Scan for the cell matching the given text and deliver its [x, y] coordinate at center. 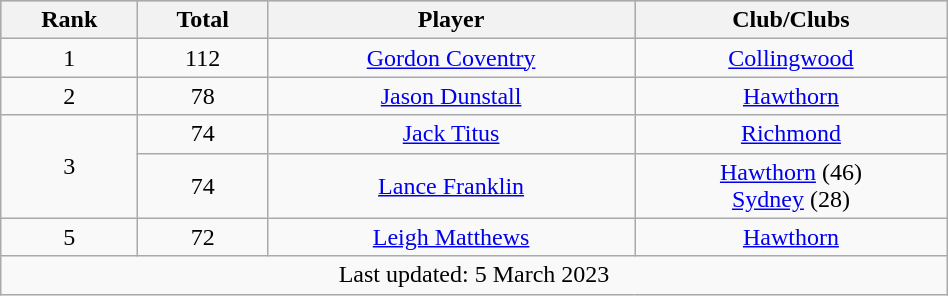
112 [203, 58]
Jack Titus [452, 134]
3 [70, 166]
Gordon Coventry [452, 58]
Player [452, 20]
5 [70, 237]
Rank [70, 20]
78 [203, 96]
1 [70, 58]
72 [203, 237]
Club/Clubs [792, 20]
Collingwood [792, 58]
Last updated: 5 March 2023 [474, 275]
Richmond [792, 134]
Lance Franklin [452, 186]
Total [203, 20]
2 [70, 96]
Leigh Matthews [452, 237]
Jason Dunstall [452, 96]
Hawthorn (46) Sydney (28) [792, 186]
